Locate the cell with the specified text and output its [x, y] center coordinate. 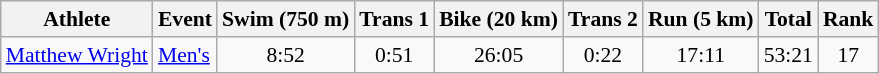
Event [185, 19]
Swim (750 m) [286, 19]
8:52 [286, 55]
Athlete [77, 19]
Trans 2 [603, 19]
Run (5 km) [701, 19]
17 [848, 55]
Men's [185, 55]
0:22 [603, 55]
Bike (20 km) [498, 19]
53:21 [788, 55]
17:11 [701, 55]
Matthew Wright [77, 55]
26:05 [498, 55]
0:51 [394, 55]
Rank [848, 19]
Trans 1 [394, 19]
Total [788, 19]
